Scan for the cell matching the given text and deliver its [X, Y] coordinate at center. 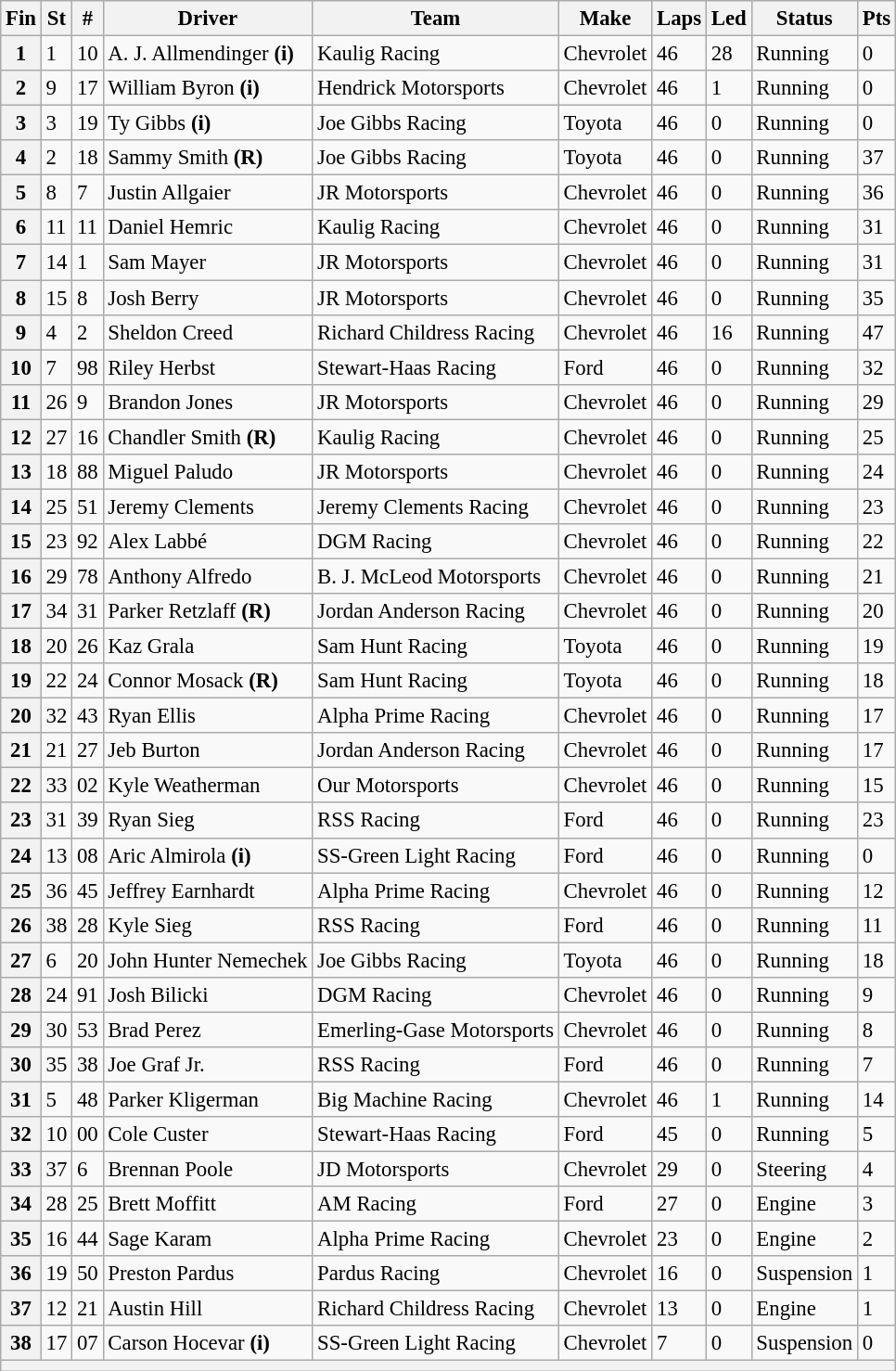
Brennan Poole [208, 1170]
Jeb Burton [208, 750]
Brett Moffitt [208, 1204]
Preston Pardus [208, 1274]
08 [87, 855]
Justin Allgaier [208, 193]
# [87, 19]
Brad Perez [208, 1030]
Hendrick Motorsports [436, 88]
Sam Mayer [208, 263]
Joe Graf Jr. [208, 1065]
Riley Herbst [208, 367]
Anthony Alfredo [208, 576]
Big Machine Racing [436, 1099]
Jeremy Clements Racing [436, 506]
98 [87, 367]
Kyle Sieg [208, 925]
Ryan Sieg [208, 821]
Daniel Hemric [208, 227]
Driver [208, 19]
Jeremy Clements [208, 506]
Carson Hocevar (i) [208, 1344]
Kyle Weatherman [208, 786]
Sammy Smith (R) [208, 158]
00 [87, 1134]
Parker Retzlaff (R) [208, 611]
Led [729, 19]
Fin [21, 19]
88 [87, 472]
Austin Hill [208, 1309]
JD Motorsports [436, 1170]
Team [436, 19]
William Byron (i) [208, 88]
Pts [876, 19]
Status [804, 19]
92 [87, 542]
48 [87, 1099]
39 [87, 821]
43 [87, 716]
Cole Custer [208, 1134]
Our Motorsports [436, 786]
Connor Mosack (R) [208, 681]
Miguel Paludo [208, 472]
Laps [679, 19]
51 [87, 506]
Kaz Grala [208, 647]
Jeffrey Earnhardt [208, 891]
Pardus Racing [436, 1274]
91 [87, 995]
02 [87, 786]
St [56, 19]
B. J. McLeod Motorsports [436, 576]
A. J. Allmendinger (i) [208, 54]
Josh Bilicki [208, 995]
Josh Berry [208, 298]
John Hunter Nemechek [208, 960]
78 [87, 576]
Make [605, 19]
47 [876, 332]
Steering [804, 1170]
Sage Karam [208, 1239]
Parker Kligerman [208, 1099]
Sheldon Creed [208, 332]
Ryan Ellis [208, 716]
Brandon Jones [208, 402]
Chandler Smith (R) [208, 437]
44 [87, 1239]
Aric Almirola (i) [208, 855]
Emerling-Gase Motorsports [436, 1030]
50 [87, 1274]
AM Racing [436, 1204]
53 [87, 1030]
Alex Labbé [208, 542]
07 [87, 1344]
Ty Gibbs (i) [208, 123]
